From the cell containing the given text, extract its center point as [X, Y] coordinate. 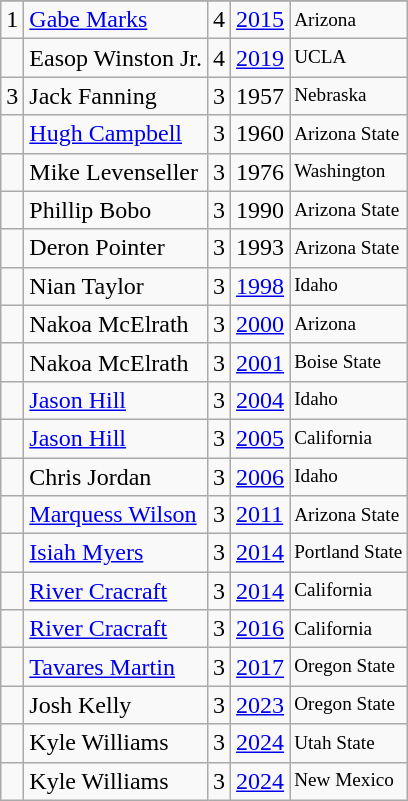
1993 [260, 248]
Utah State [348, 743]
1960 [260, 134]
2011 [260, 515]
2006 [260, 477]
2001 [260, 362]
Jack Fanning [116, 96]
2019 [260, 58]
Boise State [348, 362]
1990 [260, 210]
New Mexico [348, 781]
2015 [260, 20]
2017 [260, 667]
Tavares Martin [116, 667]
Nebraska [348, 96]
Nian Taylor [116, 286]
2016 [260, 629]
Isiah Myers [116, 553]
UCLA [348, 58]
2000 [260, 324]
2004 [260, 400]
Deron Pointer [116, 248]
Easop Winston Jr. [116, 58]
Marquess Wilson [116, 515]
1976 [260, 172]
Josh Kelly [116, 705]
2005 [260, 438]
1998 [260, 286]
Mike Levenseller [116, 172]
2023 [260, 705]
Hugh Campbell [116, 134]
1 [12, 20]
Portland State [348, 553]
Chris Jordan [116, 477]
Washington [348, 172]
Phillip Bobo [116, 210]
1957 [260, 96]
Gabe Marks [116, 20]
